Extract the (X, Y) coordinate from the center of the cell holding the provided text.  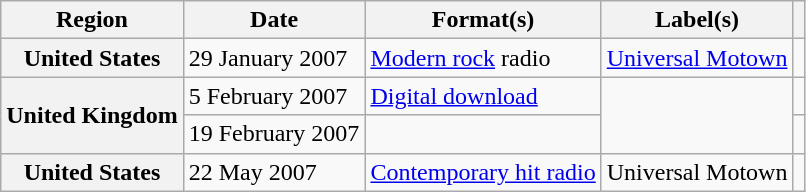
Format(s) (483, 20)
Region (92, 20)
Digital download (483, 96)
29 January 2007 (274, 58)
United Kingdom (92, 115)
Date (274, 20)
Modern rock radio (483, 58)
22 May 2007 (274, 172)
Label(s) (697, 20)
5 February 2007 (274, 96)
19 February 2007 (274, 134)
Contemporary hit radio (483, 172)
